Provide the [x, y] coordinate of the cell's center where the given text is located.  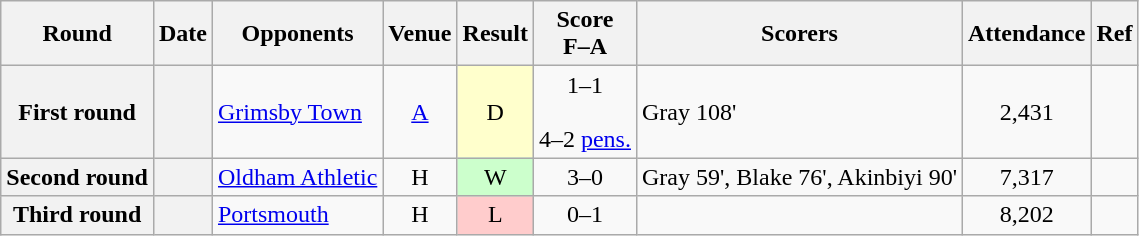
2,431 [1027, 112]
Date [182, 34]
0–1 [584, 215]
Result [495, 34]
Oldham Athletic [297, 177]
3–0 [584, 177]
L [495, 215]
Gray 59', Blake 76', Akinbiyi 90' [799, 177]
Ref [1114, 34]
ScoreF–A [584, 34]
Second round [78, 177]
Opponents [297, 34]
Round [78, 34]
Grimsby Town [297, 112]
W [495, 177]
Scorers [799, 34]
Gray 108' [799, 112]
Venue [420, 34]
Attendance [1027, 34]
Third round [78, 215]
D [495, 112]
Portsmouth [297, 215]
1–1 4–2 pens. [584, 112]
7,317 [1027, 177]
First round [78, 112]
A [420, 112]
8,202 [1027, 215]
